Output the (x, y) coordinate of the center of the cell containing the given text.  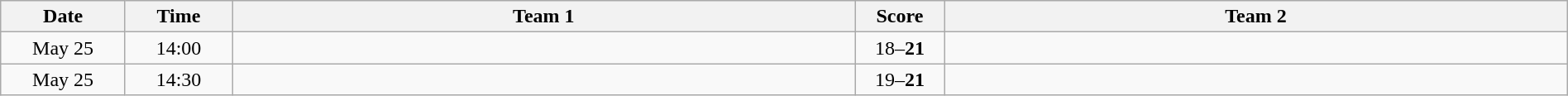
Team 2 (1256, 17)
Time (179, 17)
19–21 (900, 79)
Team 1 (544, 17)
14:00 (179, 48)
Score (900, 17)
14:30 (179, 79)
18–21 (900, 48)
Date (63, 17)
